Return the [x, y] coordinate for the center point of the cell that contains the specified text.  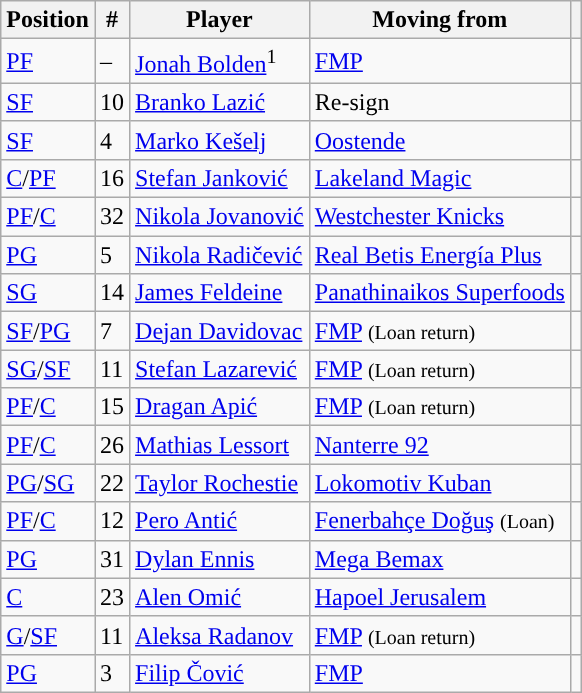
SG/SF [48, 369]
Filip Čović [220, 673]
Stefan Janković [220, 178]
22 [112, 483]
Position [48, 20]
Taylor Rochestie [220, 483]
3 [112, 673]
26 [112, 445]
Westchester Knicks [440, 217]
14 [112, 293]
Aleksa Radanov [220, 635]
Re-sign [440, 102]
Dylan Ennis [220, 559]
Player [220, 20]
Dragan Apić [220, 407]
31 [112, 559]
Stefan Lazarević [220, 369]
SG [48, 293]
James Feldeine [220, 293]
PF [48, 62]
16 [112, 178]
Marko Kešelj [220, 140]
PG/SG [48, 483]
Fenerbahçe Doğuş (Loan) [440, 521]
Moving from [440, 20]
Lakeland Magic [440, 178]
Alen Omić [220, 597]
G/SF [48, 635]
23 [112, 597]
Nikola Radičević [220, 255]
C [48, 597]
5 [112, 255]
Mega Bemax [440, 559]
15 [112, 407]
Nanterre 92 [440, 445]
Hapoel Jerusalem [440, 597]
4 [112, 140]
– [112, 62]
Pero Antić [220, 521]
Lokomotiv Kuban [440, 483]
Panathinaikos Superfoods [440, 293]
10 [112, 102]
12 [112, 521]
SF/PG [48, 331]
Nikola Jovanović [220, 217]
7 [112, 331]
Mathias Lessort [220, 445]
Real Betis Energía Plus [440, 255]
Branko Lazić [220, 102]
32 [112, 217]
Oostende [440, 140]
# [112, 20]
Dejan Davidovac [220, 331]
Jonah Bolden1 [220, 62]
C/PF [48, 178]
